Output the (x, y) coordinate of the center of the cell containing the given text.  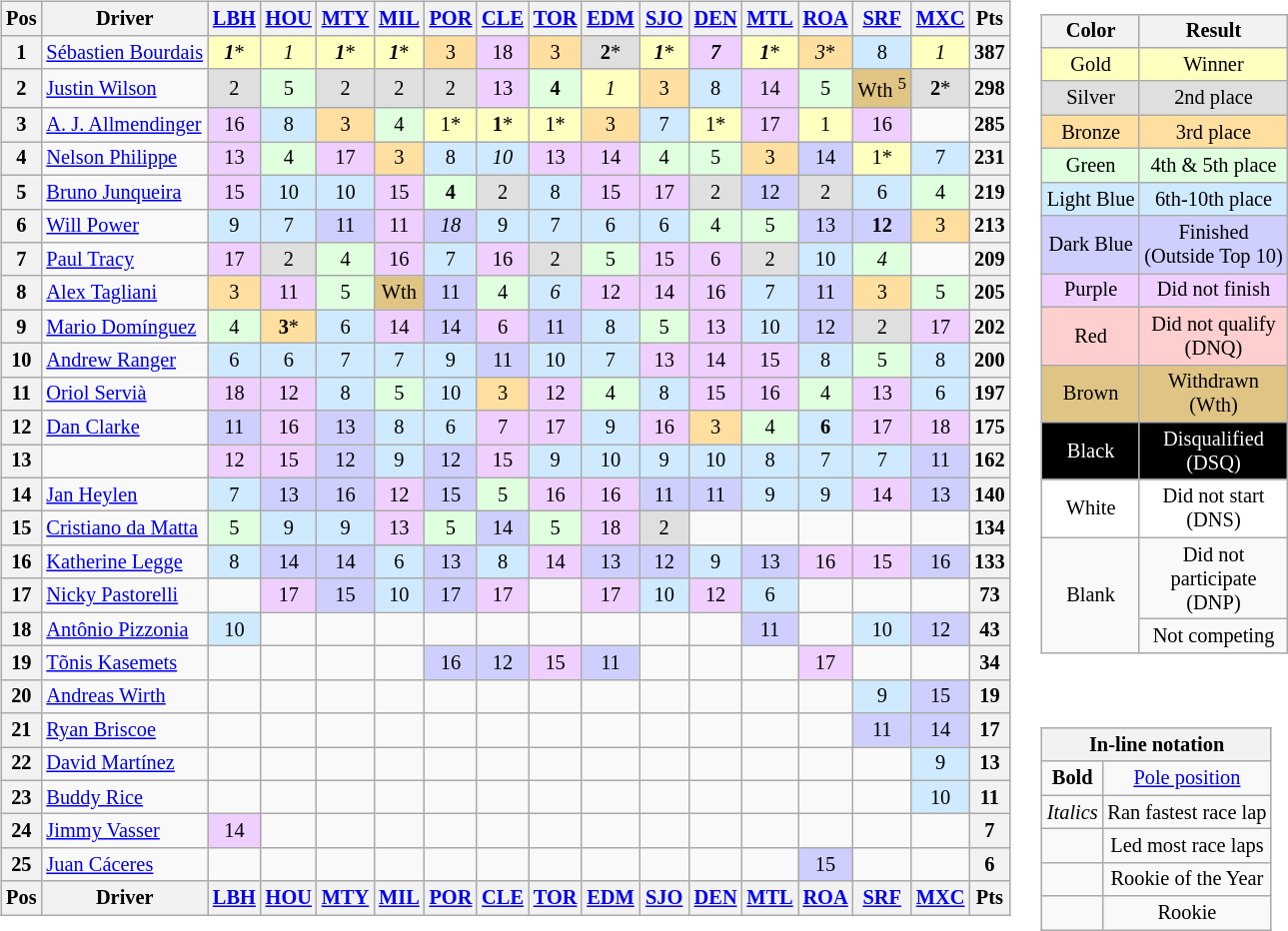
Blank (1091, 595)
298 (989, 88)
Purple (1091, 291)
Color (1091, 31)
Led most race laps (1187, 846)
200 (989, 361)
A. J. Allmendinger (124, 125)
Rookie of the Year (1187, 879)
Antônio Pizzonia (124, 629)
24 (21, 831)
Nelson Philippe (124, 159)
In-line notation (1157, 745)
Dark Blue (1091, 245)
387 (989, 52)
140 (989, 494)
209 (989, 260)
Nicky Pastorelli (124, 595)
Katherine Legge (124, 562)
Paul Tracy (124, 260)
6th-10th place (1213, 199)
Cristiano da Matta (124, 528)
Mario Domínguez (124, 327)
Gold (1091, 65)
2nd place (1213, 98)
Andrew Ranger (124, 361)
Andreas Wirth (124, 696)
Withdrawn(Wth) (1213, 394)
Tõnis Kasemets (124, 663)
Wth 5 (882, 88)
Red (1091, 336)
Bruno Junqueira (124, 192)
134 (989, 528)
4th & 5th place (1213, 166)
Ran fastest race lap (1187, 812)
202 (989, 327)
162 (989, 462)
David Martínez (124, 764)
22 (21, 764)
Will Power (124, 226)
Finished(Outside Top 10) (1213, 245)
285 (989, 125)
Alex Tagliani (124, 293)
Did notparticipate(DNP) (1213, 578)
Did not start(DNS) (1213, 508)
Bronze (1091, 132)
Wth (399, 293)
Black (1091, 452)
Jan Heylen (124, 494)
205 (989, 293)
133 (989, 562)
Silver (1091, 98)
73 (989, 595)
3rd place (1213, 132)
20 (21, 696)
Jimmy Vasser (124, 831)
Did not qualify(DNQ) (1213, 336)
213 (989, 226)
23 (21, 797)
Winner (1213, 65)
Ryan Briscoe (124, 730)
Oriol Servià (124, 394)
231 (989, 159)
Italics (1073, 812)
197 (989, 394)
Disqualified(DSQ) (1213, 452)
Did not finish (1213, 291)
Light Blue (1091, 199)
43 (989, 629)
Rookie (1187, 913)
Bold (1073, 778)
Buddy Rice (124, 797)
25 (21, 865)
White (1091, 508)
Not competing (1213, 636)
Sébastien Bourdais (124, 52)
Green (1091, 166)
Pole position (1187, 778)
219 (989, 192)
Dan Clarke (124, 428)
21 (21, 730)
Justin Wilson (124, 88)
175 (989, 428)
Juan Cáceres (124, 865)
34 (989, 663)
Result (1213, 31)
Brown (1091, 394)
